Output the (X, Y) coordinate of the center of the cell containing the given text.  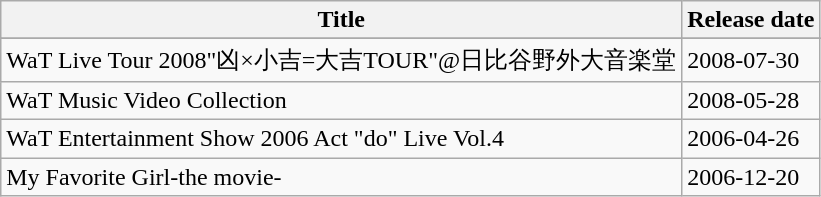
Title (342, 20)
My Favorite Girl-the movie- (342, 177)
2006-12-20 (751, 177)
WaT Music Video Collection (342, 100)
2008-05-28 (751, 100)
2006-04-26 (751, 138)
WaT Entertainment Show 2006 Act "do" Live Vol.4 (342, 138)
2008-07-30 (751, 60)
Release date (751, 20)
WaT Live Tour 2008"凶×小吉=大吉TOUR"@日比谷野外大音楽堂 (342, 60)
